Search for the cell housing the specified text and yield its (x, y) center coordinate. 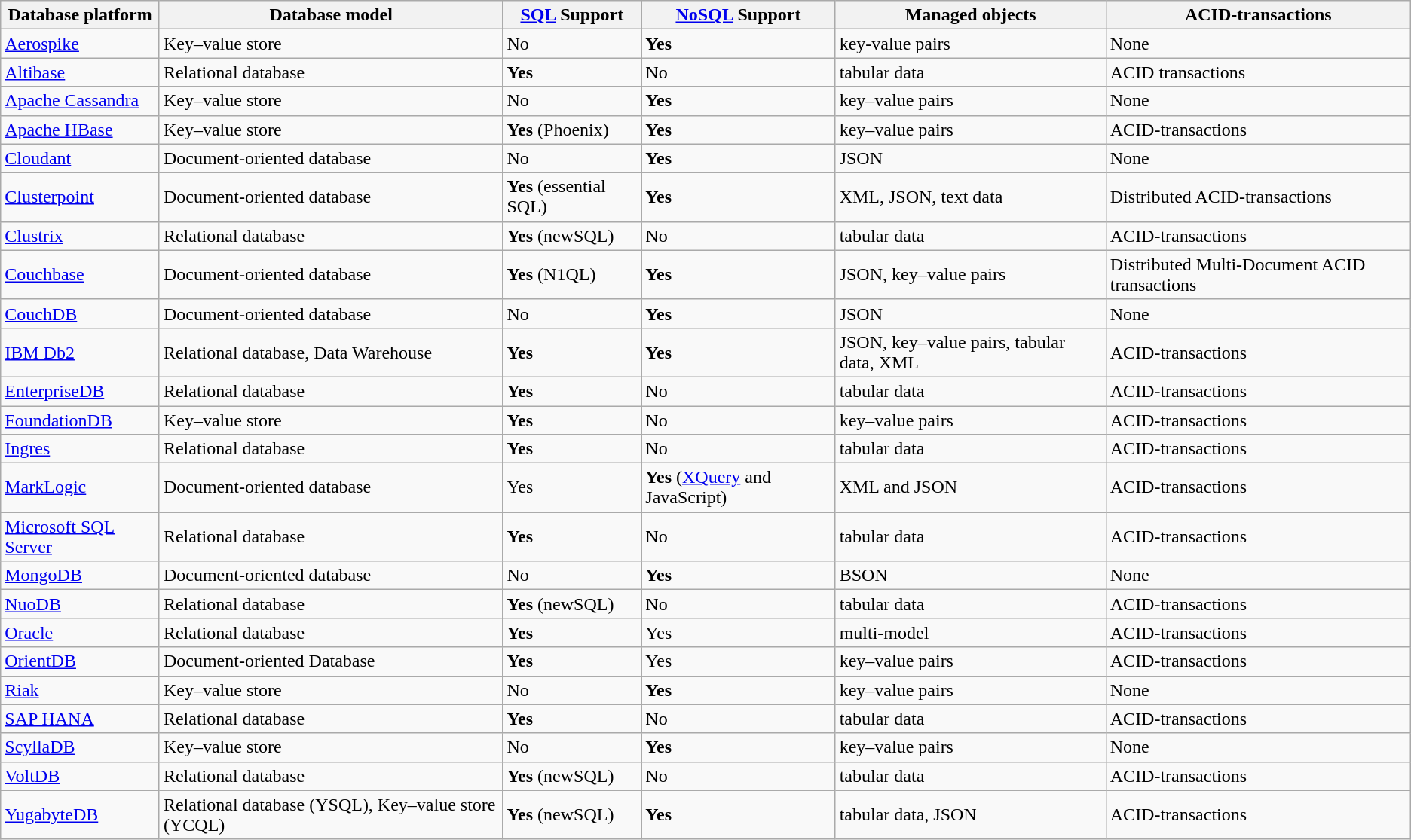
SQL Support (572, 15)
Aerospike (80, 44)
Distributed ACID-transactions (1258, 197)
ACID transactions (1258, 72)
Yes (XQuery and JavaScript) (739, 488)
Altibase (80, 72)
Apache Cassandra (80, 101)
Clusterpoint (80, 197)
FoundationDB (80, 420)
YugabyteDB (80, 815)
Yes (N1QL) (572, 274)
EnterpriseDB (80, 391)
Relational database, Data Warehouse (330, 353)
ScyllaDB (80, 747)
Managed objects (971, 15)
OrientDB (80, 661)
Microsoft SQL Server (80, 536)
NuoDB (80, 604)
XML and JSON (971, 488)
VoltDB (80, 776)
key-value pairs (971, 44)
JSON, key–value pairs, tabular data, XML (971, 353)
Document-oriented Database (330, 661)
JSON, key–value pairs (971, 274)
Apache HBase (80, 130)
Yes (essential SQL) (572, 197)
Distributed Multi-Document ACID transactions (1258, 274)
multi-model (971, 633)
Cloudant (80, 158)
NoSQL Support (739, 15)
Relational database (YSQL), Key–value store (YCQL) (330, 815)
Database model (330, 15)
XML, JSON, text data (971, 197)
Riak (80, 690)
IBM Db2 (80, 353)
Ingres (80, 449)
Yes (Phoenix) (572, 130)
SAP HANA (80, 719)
Database platform (80, 15)
Couchbase (80, 274)
MarkLogic (80, 488)
Oracle (80, 633)
BSON (971, 576)
CouchDB (80, 313)
MongoDB (80, 576)
Clustrix (80, 236)
tabular data, JSON (971, 815)
